Detect which cell encompasses the target text, then output its (X, Y) center coordinate. 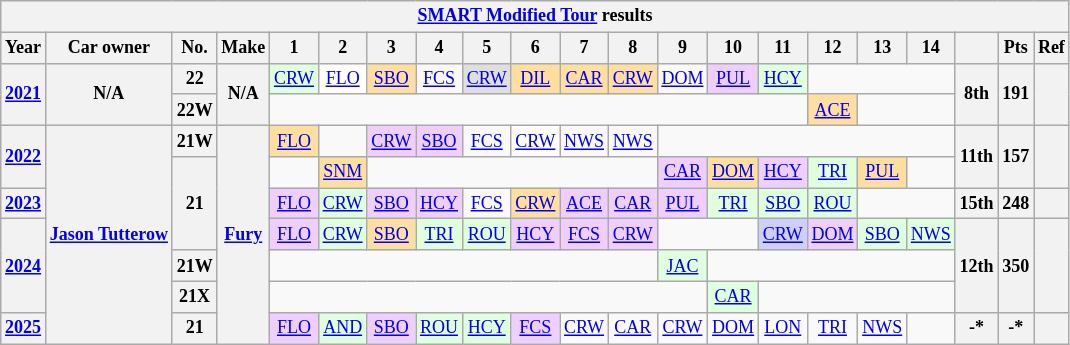
350 (1016, 266)
4 (440, 48)
12th (976, 266)
JAC (682, 266)
1 (294, 48)
10 (734, 48)
248 (1016, 204)
DIL (536, 78)
2023 (24, 204)
2 (342, 48)
191 (1016, 94)
22W (194, 110)
Fury (244, 234)
SMART Modified Tour results (535, 16)
Make (244, 48)
2021 (24, 94)
21X (194, 296)
LON (782, 328)
157 (1016, 156)
2024 (24, 266)
11th (976, 156)
SNM (342, 172)
Car owner (108, 48)
7 (584, 48)
22 (194, 78)
Year (24, 48)
13 (882, 48)
15th (976, 204)
5 (486, 48)
9 (682, 48)
Pts (1016, 48)
6 (536, 48)
Ref (1052, 48)
3 (392, 48)
12 (832, 48)
Jason Tutterow (108, 234)
2025 (24, 328)
11 (782, 48)
No. (194, 48)
8 (632, 48)
8th (976, 94)
14 (932, 48)
2022 (24, 156)
AND (342, 328)
